Find where the given text appears and provide that cell's center as [X, Y] coordinate. 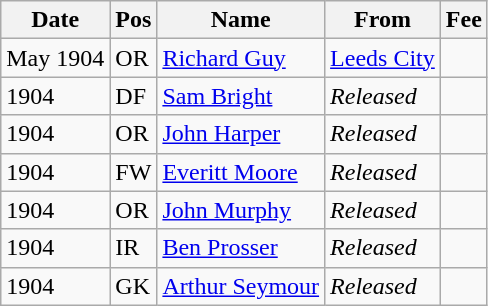
GK [134, 286]
DF [134, 96]
Richard Guy [241, 58]
IR [134, 248]
Ben Prosser [241, 248]
Date [56, 20]
Fee [464, 20]
May 1904 [56, 58]
From [383, 20]
John Murphy [241, 210]
Arthur Seymour [241, 286]
Everitt Moore [241, 172]
Sam Bright [241, 96]
John Harper [241, 134]
Name [241, 20]
FW [134, 172]
Leeds City [383, 58]
Pos [134, 20]
